Search for the cell housing the specified text and yield its [X, Y] center coordinate. 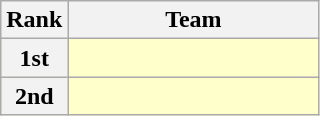
2nd [34, 96]
1st [34, 58]
Team [194, 20]
Rank [34, 20]
